For the text-containing cell, return its midpoint in (x, y) coordinate format. 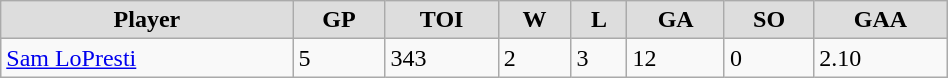
L (599, 20)
GA (676, 20)
Sam LoPresti (147, 58)
GAA (881, 20)
Player (147, 20)
2.10 (881, 58)
TOI (442, 20)
12 (676, 58)
GP (339, 20)
5 (339, 58)
343 (442, 58)
3 (599, 58)
2 (534, 58)
SO (768, 20)
W (534, 20)
0 (768, 58)
